Output the [X, Y] coordinate of the center of the cell containing the given text.  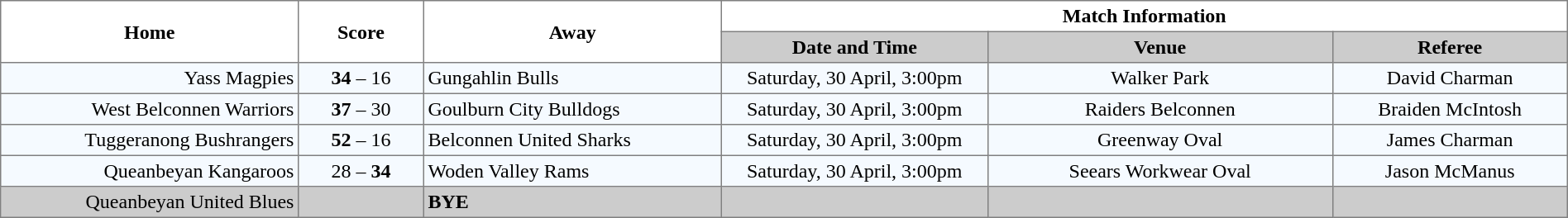
Greenway Oval [1159, 140]
Date and Time [854, 47]
28 – 34 [361, 171]
Queanbeyan United Blues [150, 202]
Goulburn City Bulldogs [572, 109]
Score [361, 31]
Tuggeranong Bushrangers [150, 140]
Seears Workwear Oval [1159, 171]
37 – 30 [361, 109]
BYE [572, 202]
Queanbeyan Kangaroos [150, 171]
Belconnen United Sharks [572, 140]
Away [572, 31]
34 – 16 [361, 78]
Walker Park [1159, 78]
James Charman [1450, 140]
Match Information [1145, 17]
Braiden McIntosh [1450, 109]
Yass Magpies [150, 78]
Raiders Belconnen [1159, 109]
Venue [1159, 47]
West Belconnen Warriors [150, 109]
Referee [1450, 47]
Woden Valley Rams [572, 171]
Gungahlin Bulls [572, 78]
Jason McManus [1450, 171]
Home [150, 31]
52 – 16 [361, 140]
David Charman [1450, 78]
